From the cell containing the given text, extract its center point as (X, Y) coordinate. 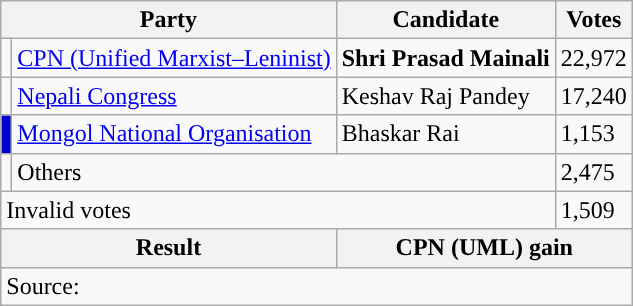
Source: (317, 286)
CPN (UML) gain (484, 248)
CPN (Unified Marxist–Leninist) (174, 58)
Result (168, 248)
Candidate (446, 20)
Invalid votes (278, 210)
Nepali Congress (174, 96)
Shri Prasad Mainali (446, 58)
1,509 (594, 210)
Others (284, 172)
Keshav Raj Pandey (446, 96)
1,153 (594, 134)
Party (168, 20)
Votes (594, 20)
17,240 (594, 96)
22,972 (594, 58)
2,475 (594, 172)
Bhaskar Rai (446, 134)
Mongol National Organisation (174, 134)
